Search for the cell housing the specified text and yield its (X, Y) center coordinate. 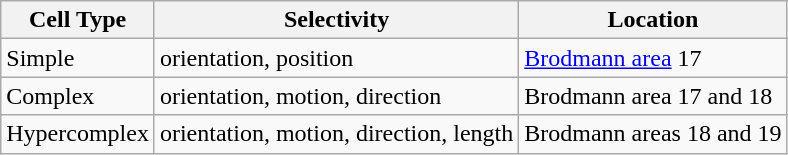
Brodmann area 17 (653, 58)
Cell Type (78, 20)
Brodmann area 17 and 18 (653, 96)
Simple (78, 58)
Hypercomplex (78, 134)
orientation, motion, direction, length (336, 134)
Brodmann areas 18 and 19 (653, 134)
orientation, motion, direction (336, 96)
orientation, position (336, 58)
Selectivity (336, 20)
Complex (78, 96)
Location (653, 20)
